Detect which cell encompasses the target text, then output its (x, y) center coordinate. 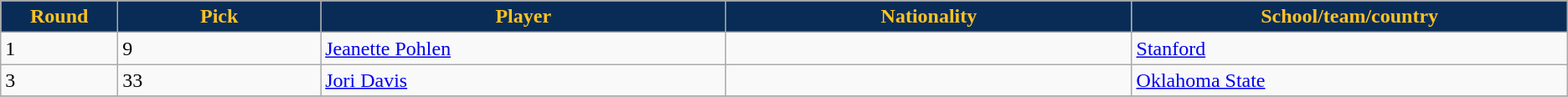
33 (219, 80)
3 (59, 80)
1 (59, 48)
Player (524, 17)
Oklahoma State (1349, 80)
Nationality (929, 17)
Jeanette Pohlen (524, 48)
Stanford (1349, 48)
Jori Davis (524, 80)
9 (219, 48)
School/team/country (1349, 17)
Round (59, 17)
Pick (219, 17)
